Find where the given text appears and provide that cell's center as [X, Y] coordinate. 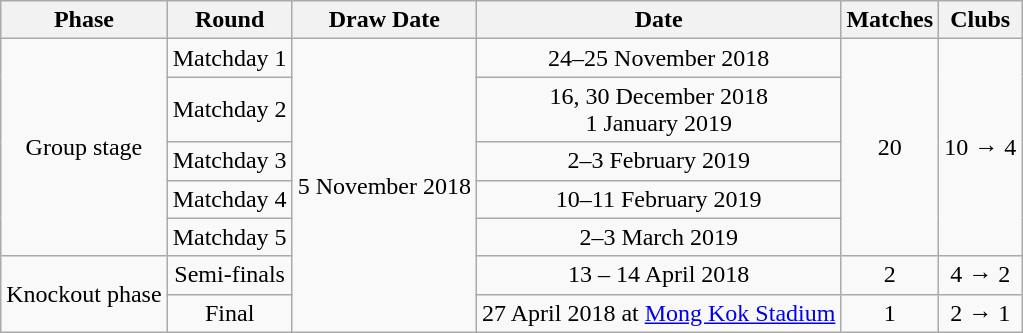
Matchday 4 [230, 199]
24–25 November 2018 [659, 58]
10–11 February 2019 [659, 199]
27 April 2018 at Mong Kok Stadium [659, 313]
5 November 2018 [384, 186]
Semi-finals [230, 275]
Matchday 3 [230, 161]
1 [890, 313]
Matches [890, 20]
Phase [84, 20]
Draw Date [384, 20]
4 → 2 [980, 275]
20 [890, 148]
Clubs [980, 20]
Matchday 1 [230, 58]
2 → 1 [980, 313]
Round [230, 20]
2 [890, 275]
16, 30 December 20181 January 2019 [659, 110]
2–3 March 2019 [659, 237]
13 – 14 April 2018 [659, 275]
Final [230, 313]
Knockout phase [84, 294]
Matchday 2 [230, 110]
Date [659, 20]
Matchday 5 [230, 237]
Group stage [84, 148]
10 → 4 [980, 148]
2–3 February 2019 [659, 161]
